For the text-containing cell, return its midpoint in [X, Y] coordinate format. 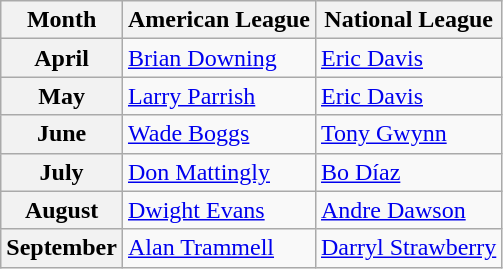
Bo Díaz [408, 172]
May [62, 96]
National League [408, 20]
Dwight Evans [218, 210]
August [62, 210]
Don Mattingly [218, 172]
July [62, 172]
April [62, 58]
Month [62, 20]
Wade Boggs [218, 134]
Tony Gwynn [408, 134]
September [62, 248]
Larry Parrish [218, 96]
Darryl Strawberry [408, 248]
June [62, 134]
Brian Downing [218, 58]
Andre Dawson [408, 210]
Alan Trammell [218, 248]
American League [218, 20]
